Determine the [x, y] coordinate at the center of the cell enclosing the given text.  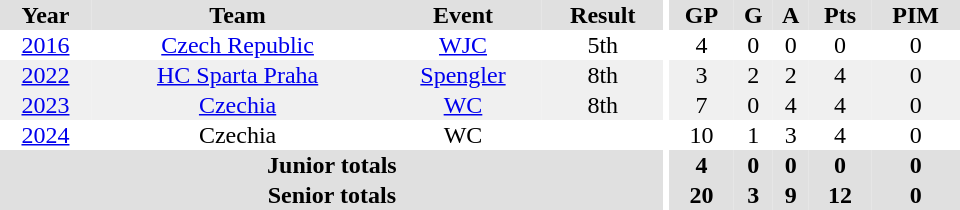
9 [791, 195]
20 [702, 195]
HC Sparta Praha [238, 75]
7 [702, 105]
Year [46, 15]
WJC [463, 45]
Result [603, 15]
Junior totals [332, 165]
Czech Republic [238, 45]
Spengler [463, 75]
Pts [840, 15]
2016 [46, 45]
A [791, 15]
2024 [46, 135]
Event [463, 15]
1 [754, 135]
10 [702, 135]
12 [840, 195]
GP [702, 15]
2023 [46, 105]
PIM [916, 15]
5th [603, 45]
2022 [46, 75]
Senior totals [332, 195]
Team [238, 15]
G [754, 15]
